Find where the given text appears and provide that cell's center as [x, y] coordinate. 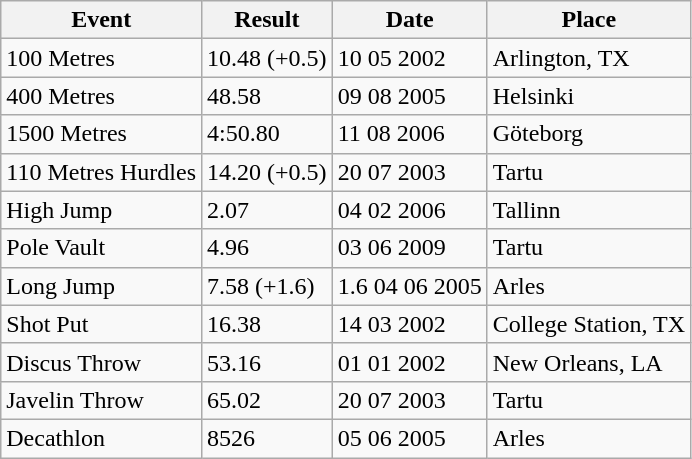
2.07 [268, 210]
05 06 2005 [410, 438]
Javelin Throw [102, 400]
53.16 [268, 362]
48.58 [268, 96]
Pole Vault [102, 248]
4.96 [268, 248]
01 01 2002 [410, 362]
Result [268, 20]
Date [410, 20]
65.02 [268, 400]
Event [102, 20]
Helsinki [588, 96]
100 Metres [102, 58]
1500 Metres [102, 134]
7.58 (+1.6) [268, 286]
09 08 2005 [410, 96]
Göteborg [588, 134]
Shot Put [102, 324]
Arlington, TX [588, 58]
1.6 04 06 2005 [410, 286]
14 03 2002 [410, 324]
03 06 2009 [410, 248]
110 Metres Hurdles [102, 172]
Decathlon [102, 438]
16.38 [268, 324]
400 Metres [102, 96]
New Orleans, LA [588, 362]
14.20 (+0.5) [268, 172]
College Station, TX [588, 324]
High Jump [102, 210]
11 08 2006 [410, 134]
10.48 (+0.5) [268, 58]
Tallinn [588, 210]
04 02 2006 [410, 210]
Place [588, 20]
Long Jump [102, 286]
8526 [268, 438]
Discus Throw [102, 362]
10 05 2002 [410, 58]
4:50.80 [268, 134]
